Identify which cell holds the provided text, then report its [X, Y] central coordinate. 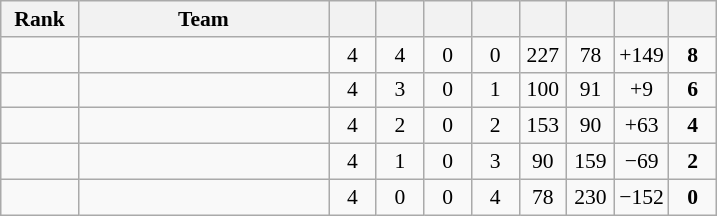
159 [591, 162]
+9 [642, 90]
−69 [642, 162]
−152 [642, 197]
230 [591, 197]
153 [543, 126]
91 [591, 90]
8 [693, 55]
Rank [40, 19]
100 [543, 90]
227 [543, 55]
+63 [642, 126]
+149 [642, 55]
6 [693, 90]
Team [203, 19]
